Pinpoint the cell where the given text exists, returning its (x, y) midpoint coordinate. 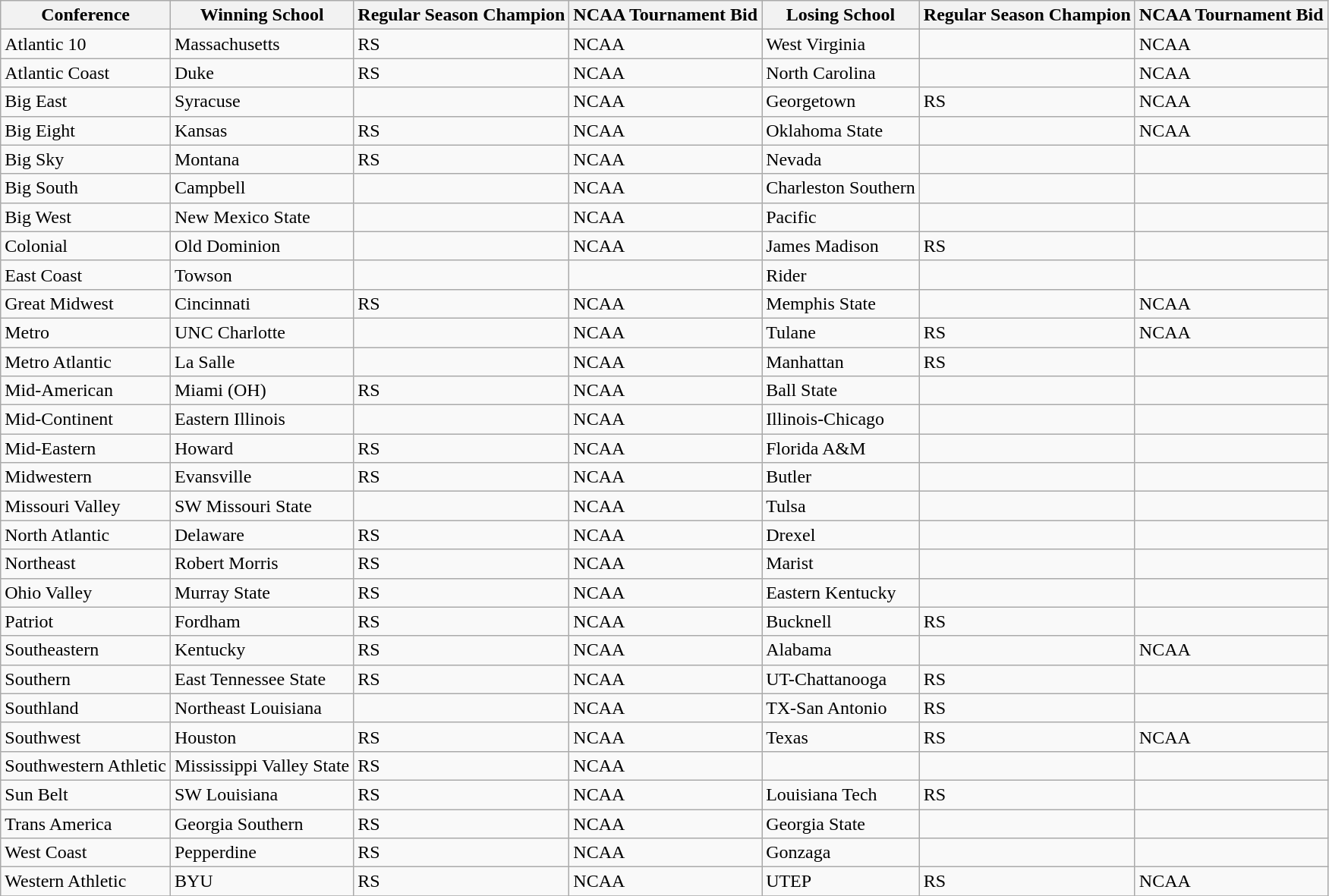
Bucknell (841, 621)
Texas (841, 737)
Campbell (261, 188)
Manhattan (841, 362)
Northeast (86, 564)
Colonial (86, 246)
Alabama (841, 650)
Mid-American (86, 391)
North Carolina (841, 73)
Great Midwest (86, 303)
Delaware (261, 535)
Ohio Valley (86, 593)
East Tennessee State (261, 679)
Winning School (261, 15)
SW Missouri State (261, 506)
Big East (86, 102)
Old Dominion (261, 246)
Big West (86, 217)
Massachusetts (261, 44)
Kansas (261, 130)
Big Sky (86, 159)
James Madison (841, 246)
Missouri Valley (86, 506)
Marist (841, 564)
West Virginia (841, 44)
Atlantic 10 (86, 44)
Georgia State (841, 823)
Robert Morris (261, 564)
Mid-Eastern (86, 448)
Eastern Kentucky (841, 593)
Losing School (841, 15)
North Atlantic (86, 535)
Memphis State (841, 303)
East Coast (86, 275)
Howard (261, 448)
La Salle (261, 362)
Southwest (86, 737)
Gonzaga (841, 853)
Pacific (841, 217)
Southland (86, 708)
UT-Chattanooga (841, 679)
New Mexico State (261, 217)
Patriot (86, 621)
Drexel (841, 535)
Georgia Southern (261, 823)
TX-San Antonio (841, 708)
Big South (86, 188)
Murray State (261, 593)
Tulsa (841, 506)
Duke (261, 73)
Kentucky (261, 650)
Conference (86, 15)
BYU (261, 882)
Southern (86, 679)
Butler (841, 477)
Georgetown (841, 102)
Miami (OH) (261, 391)
Towson (261, 275)
Sun Belt (86, 794)
Tulane (841, 332)
Western Athletic (86, 882)
Ball State (841, 391)
Evansville (261, 477)
Louisiana Tech (841, 794)
Cincinnati (261, 303)
Northeast Louisiana (261, 708)
Atlantic Coast (86, 73)
West Coast (86, 853)
Trans America (86, 823)
UTEP (841, 882)
Southwestern Athletic (86, 766)
Syracuse (261, 102)
Florida A&M (841, 448)
Charleston Southern (841, 188)
Metro (86, 332)
Illinois-Chicago (841, 420)
Fordham (261, 621)
UNC Charlotte (261, 332)
Eastern Illinois (261, 420)
Southeastern (86, 650)
Houston (261, 737)
Metro Atlantic (86, 362)
Pepperdine (261, 853)
SW Louisiana (261, 794)
Montana (261, 159)
Big Eight (86, 130)
Nevada (841, 159)
Mid-Continent (86, 420)
Mississippi Valley State (261, 766)
Rider (841, 275)
Oklahoma State (841, 130)
Midwestern (86, 477)
